Search for the cell housing the specified text and yield its [x, y] center coordinate. 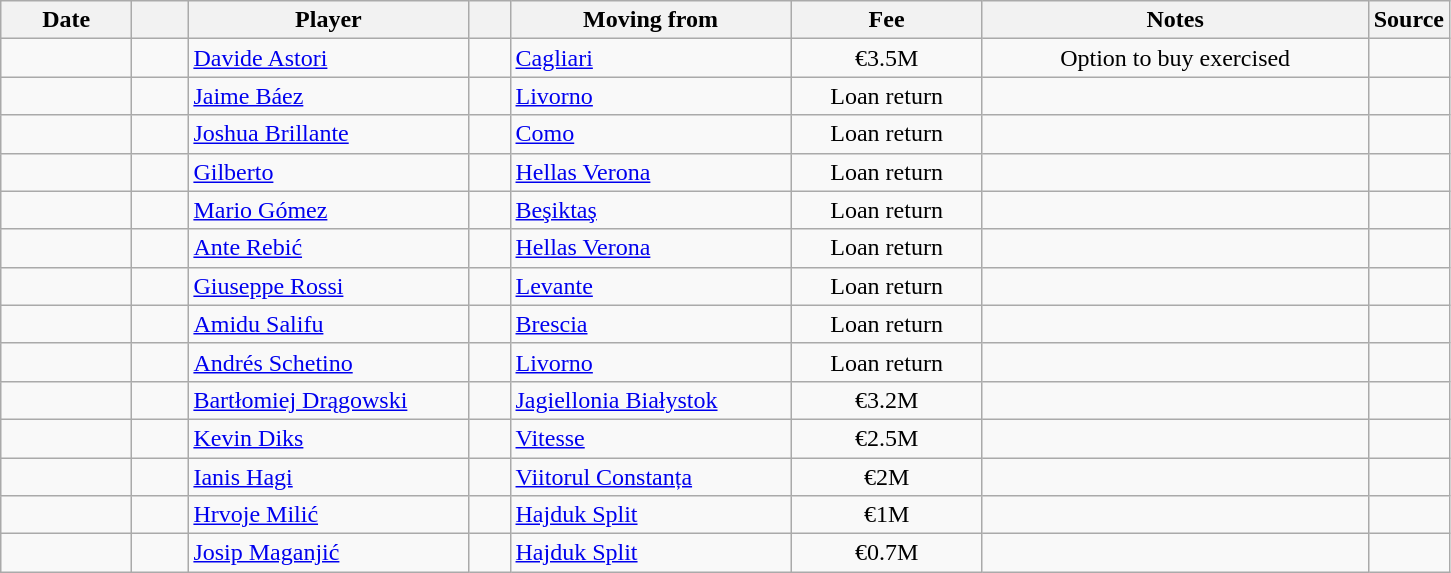
Josip Maganjić [328, 553]
Ianis Hagi [328, 477]
€0.7M [886, 553]
Brescia [650, 324]
Player [328, 20]
€2M [886, 477]
Fee [886, 20]
€2.5M [886, 438]
Moving from [650, 20]
Ante Rebić [328, 248]
Viitorul Constanța [650, 477]
Levante [650, 286]
Jaime Báez [328, 96]
Bartłomiej Drągowski [328, 400]
€3.2M [886, 400]
Hrvoje Milić [328, 515]
€1M [886, 515]
Kevin Diks [328, 438]
Gilberto [328, 172]
Mario Gómez [328, 210]
Notes [1175, 20]
Source [1408, 20]
Giuseppe Rossi [328, 286]
Cagliari [650, 58]
Joshua Brillante [328, 134]
Jagiellonia Białystok [650, 400]
Vitesse [650, 438]
Beşiktaş [650, 210]
Date [66, 20]
Amidu Salifu [328, 324]
Davide Astori [328, 58]
Como [650, 134]
€3.5M [886, 58]
Option to buy exercised [1175, 58]
Andrés Schetino [328, 362]
